Find where the given text appears and provide that cell's center as [x, y] coordinate. 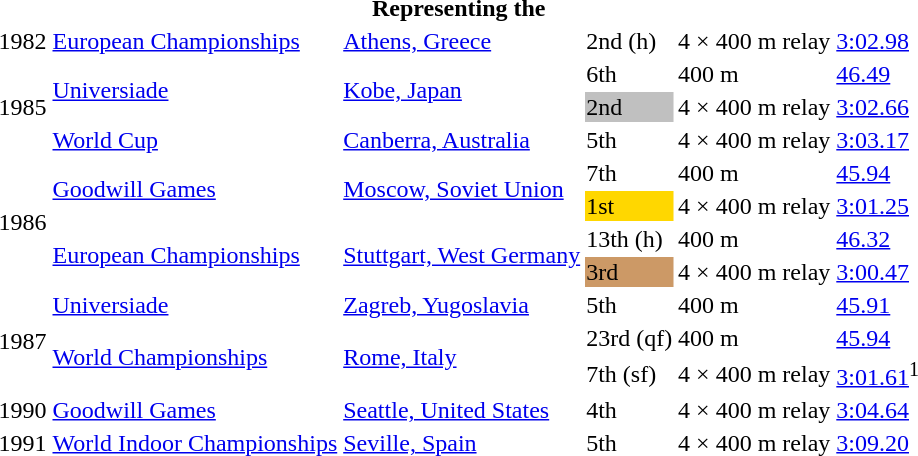
Moscow, Soviet Union [462, 190]
Kobe, Japan [462, 90]
Stuttgart, West Germany [462, 256]
2nd [630, 107]
7th (sf) [630, 374]
2nd (h) [630, 41]
1st [630, 206]
Seattle, United States [462, 410]
Rome, Italy [462, 358]
World Cup [195, 140]
4th [630, 410]
7th [630, 173]
Athens, Greece [462, 41]
World Championships [195, 358]
23rd (qf) [630, 338]
3rd [630, 272]
Canberra, Australia [462, 140]
13th (h) [630, 239]
Zagreb, Yugoslavia [462, 305]
6th [630, 74]
